Capture the cell that displays the provided text and extract its [X, Y] central coordinate. 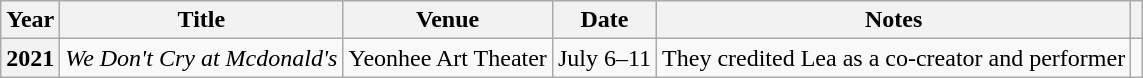
Venue [448, 20]
Date [604, 20]
Title [202, 20]
2021 [30, 58]
We Don't Cry at Mcdonald's [202, 58]
July 6–11 [604, 58]
Yeonhee Art Theater [448, 58]
Notes [894, 20]
They credited Lea as a co-creator and performer [894, 58]
Year [30, 20]
